Find where the given text appears and provide that cell's center as [x, y] coordinate. 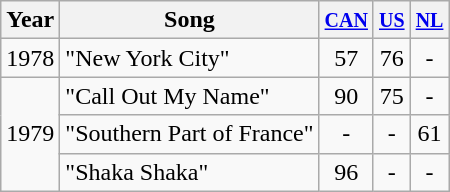
1979 [30, 134]
90 [346, 96]
57 [346, 58]
75 [392, 96]
"Shaka Shaka" [190, 172]
76 [392, 58]
CAN [346, 20]
1978 [30, 58]
96 [346, 172]
"New York City" [190, 58]
61 [430, 134]
NL [430, 20]
"Southern Part of France" [190, 134]
US [392, 20]
Year [30, 20]
Song [190, 20]
"Call Out My Name" [190, 96]
